Return [x, y] of the center of cell containing provided text 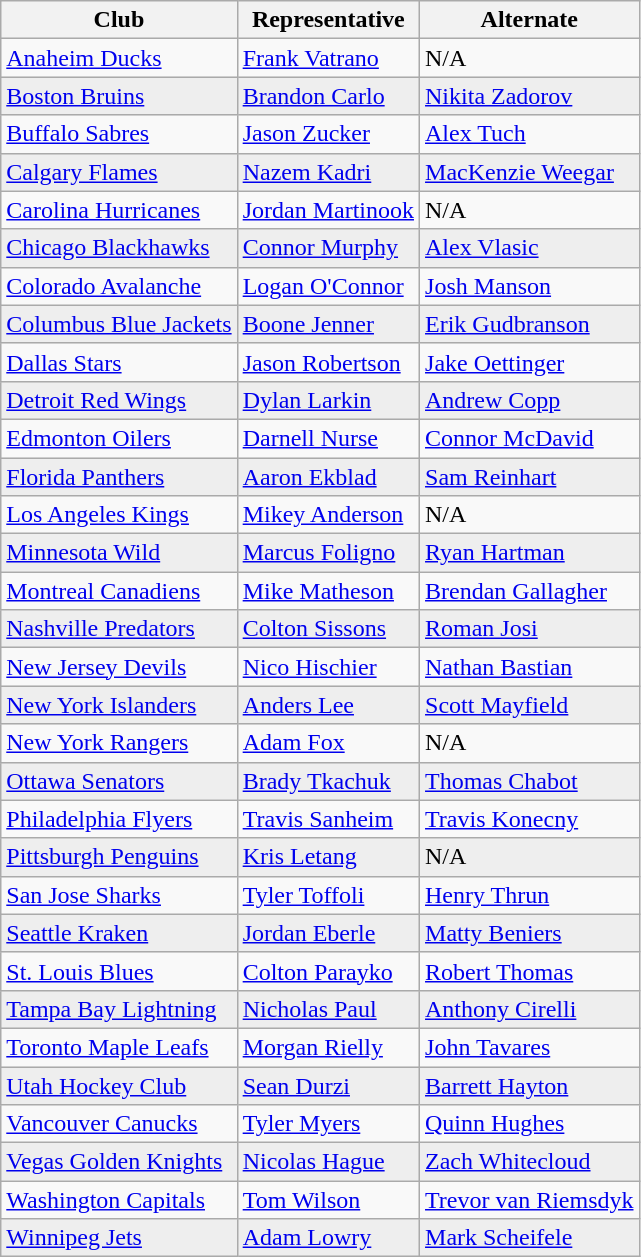
Tom Wilson [328, 1200]
Trevor van Riemsdyk [530, 1200]
Mike Matheson [328, 591]
Washington Capitals [119, 1200]
Ryan Hartman [530, 553]
Adam Lowry [328, 1238]
New York Islanders [119, 705]
Darnell Nurse [328, 438]
Pittsburgh Penguins [119, 857]
St. Louis Blues [119, 971]
San Jose Sharks [119, 895]
Mark Scheifele [530, 1238]
Colton Sissons [328, 629]
Alex Vlasic [530, 248]
Philadelphia Flyers [119, 819]
Jake Oettinger [530, 362]
Adam Fox [328, 743]
Anaheim Ducks [119, 58]
Calgary Flames [119, 172]
Mikey Anderson [328, 515]
Jason Zucker [328, 134]
Andrew Copp [530, 400]
Columbus Blue Jackets [119, 324]
Sam Reinhart [530, 477]
Anthony Cirelli [530, 1009]
Dallas Stars [119, 362]
Matty Beniers [530, 933]
Boone Jenner [328, 324]
Brandon Carlo [328, 96]
Vancouver Canucks [119, 1124]
Nicholas Paul [328, 1009]
Morgan Rielly [328, 1047]
Nikita Zadorov [530, 96]
Seattle Kraken [119, 933]
Robert Thomas [530, 971]
Barrett Hayton [530, 1085]
Jordan Eberle [328, 933]
Nathan Bastian [530, 667]
Aaron Ekblad [328, 477]
Tyler Toffoli [328, 895]
Nazem Kadri [328, 172]
Colton Parayko [328, 971]
Roman Josi [530, 629]
Utah Hockey Club [119, 1085]
Winnipeg Jets [119, 1238]
Nashville Predators [119, 629]
Sean Durzi [328, 1085]
Detroit Red Wings [119, 400]
Ottawa Senators [119, 781]
Minnesota Wild [119, 553]
Frank Vatrano [328, 58]
Tampa Bay Lightning [119, 1009]
Zach Whitecloud [530, 1162]
Nico Hischier [328, 667]
Chicago Blackhawks [119, 248]
Marcus Foligno [328, 553]
Dylan Larkin [328, 400]
Logan O'Connor [328, 286]
Colorado Avalanche [119, 286]
Vegas Golden Knights [119, 1162]
MacKenzie Weegar [530, 172]
Kris Letang [328, 857]
New Jersey Devils [119, 667]
Scott Mayfield [530, 705]
Nicolas Hague [328, 1162]
Anders Lee [328, 705]
Jordan Martinook [328, 210]
Travis Sanheim [328, 819]
Erik Gudbranson [530, 324]
John Tavares [530, 1047]
Thomas Chabot [530, 781]
Montreal Canadiens [119, 591]
Connor Murphy [328, 248]
Henry Thrun [530, 895]
Brendan Gallagher [530, 591]
Brady Tkachuk [328, 781]
Alternate [530, 20]
Tyler Myers [328, 1124]
Quinn Hughes [530, 1124]
Travis Konecny [530, 819]
Boston Bruins [119, 96]
Representative [328, 20]
Club [119, 20]
New York Rangers [119, 743]
Carolina Hurricanes [119, 210]
Los Angeles Kings [119, 515]
Alex Tuch [530, 134]
Florida Panthers [119, 477]
Josh Manson [530, 286]
Jason Robertson [328, 362]
Connor McDavid [530, 438]
Edmonton Oilers [119, 438]
Toronto Maple Leafs [119, 1047]
Buffalo Sabres [119, 134]
